From the cell containing the given text, extract its center point as (x, y) coordinate. 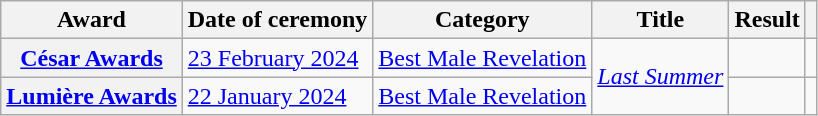
22 January 2024 (278, 96)
Result (767, 20)
23 February 2024 (278, 58)
Title (660, 20)
Lumière Awards (92, 96)
Category (482, 20)
Award (92, 20)
Date of ceremony (278, 20)
Last Summer (660, 77)
César Awards (92, 58)
